Provide the [x, y] coordinate of the cell's center where the given text is located.  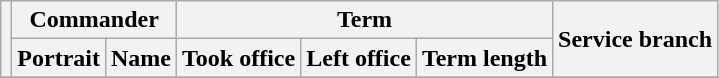
Took office [239, 58]
Commander [94, 20]
Term [365, 20]
Portrait [59, 58]
Left office [359, 58]
Name [140, 58]
Term length [484, 58]
Service branch [636, 39]
